Return the (X, Y) coordinate for the center point of the cell that contains the specified text.  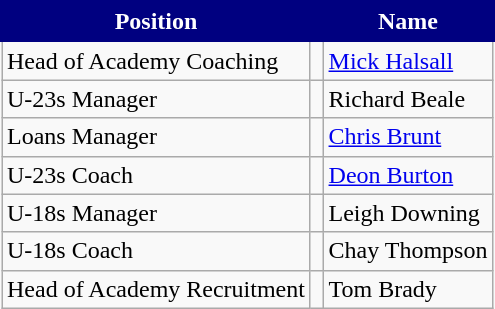
Richard Beale (408, 99)
Chris Brunt (408, 137)
Head of Academy Recruitment (156, 289)
Chay Thompson (408, 251)
Name (408, 22)
U-23s Manager (156, 99)
U-18s Coach (156, 251)
U-23s Coach (156, 175)
Tom Brady (408, 289)
Mick Halsall (408, 60)
Leigh Downing (408, 213)
Position (156, 22)
Loans Manager (156, 137)
Head of Academy Coaching (156, 60)
U-18s Manager (156, 213)
Deon Burton (408, 175)
